Find where the given text appears and provide that cell's center as [x, y] coordinate. 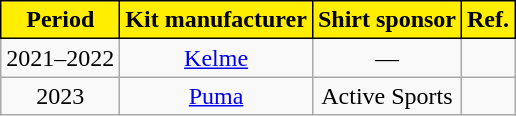
Puma [216, 96]
— [386, 58]
Kit manufacturer [216, 20]
2021–2022 [60, 58]
Kelme [216, 58]
Ref. [488, 20]
2023 [60, 96]
Shirt sponsor [386, 20]
Active Sports [386, 96]
Period [60, 20]
